Pinpoint the cell where the given text exists, returning its (X, Y) midpoint coordinate. 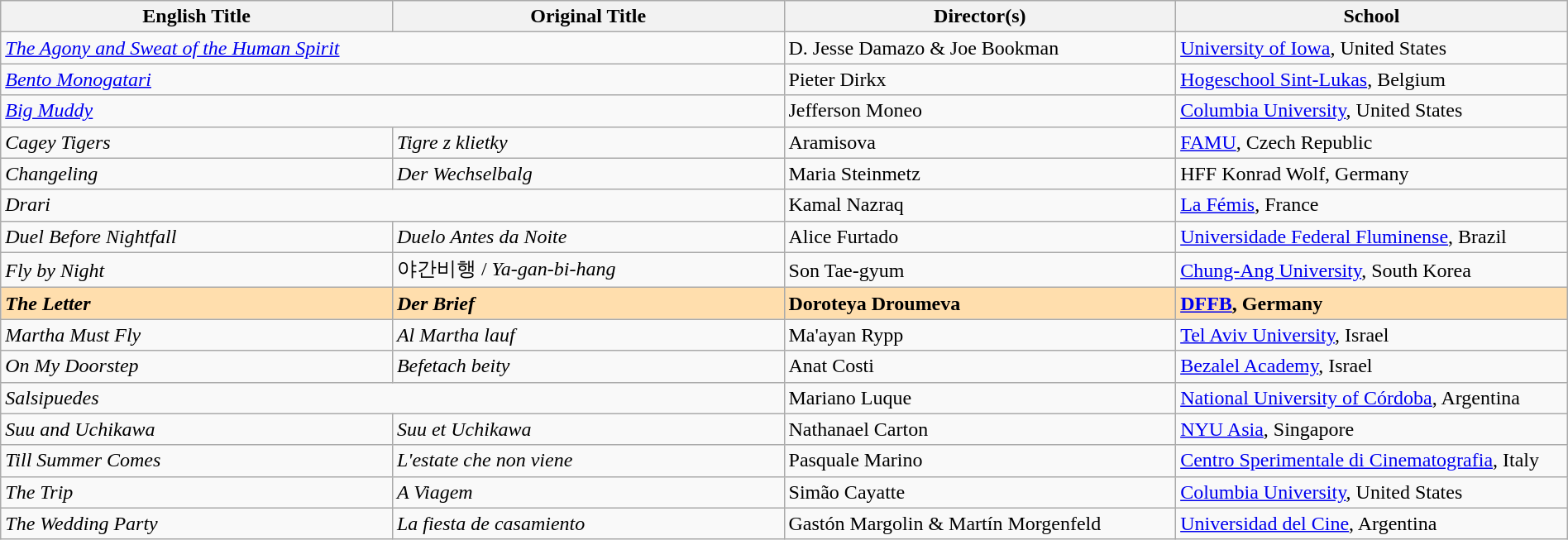
English Title (197, 17)
Tigre z klietky (588, 142)
The Wedding Party (197, 523)
야간비행 / Ya-gan-bi-hang (588, 270)
Tel Aviv University, Israel (1372, 335)
D. Jesse Damazo & Joe Bookman (980, 48)
Befetach beity (588, 366)
Jefferson Moneo (980, 111)
Director(s) (980, 17)
Suu et Uchikawa (588, 429)
Cagey Tigers (197, 142)
Martha Must Fly (197, 335)
Bezalel Academy, Israel (1372, 366)
School (1372, 17)
Gastón Margolin & Martín Morgenfeld (980, 523)
Anat Costi (980, 366)
The Trip (197, 492)
Nathanael Carton (980, 429)
National University of Córdoba, Argentina (1372, 398)
University of Iowa, United States (1372, 48)
Salsipuedes (392, 398)
Son Tae-gyum (980, 270)
Pasquale Marino (980, 461)
A Viagem (588, 492)
Kamal Nazraq (980, 205)
Aramisova (980, 142)
Hogeschool Sint-Lukas, Belgium (1372, 79)
DFFB, Germany (1372, 303)
NYU Asia, Singapore (1372, 429)
Bento Monogatari (392, 79)
L'estate che non viene (588, 461)
Der Wechselbalg (588, 174)
Duelo Antes da Noite (588, 237)
Till Summer Comes (197, 461)
Pieter Dirkx (980, 79)
Universidade Federal Fluminense, Brazil (1372, 237)
FAMU, Czech Republic (1372, 142)
Fly by Night (197, 270)
Big Muddy (392, 111)
Chung-Ang University, South Korea (1372, 270)
Ma'ayan Rypp (980, 335)
Mariano Luque (980, 398)
Universidad del Cine, Argentina (1372, 523)
Doroteya Droumeva (980, 303)
The Agony and Sweat of the Human Spirit (392, 48)
Maria Steinmetz (980, 174)
Der Brief (588, 303)
Simão Cayatte (980, 492)
The Letter (197, 303)
Drari (392, 205)
Changeling (197, 174)
La Fémis, France (1372, 205)
On My Doorstep (197, 366)
Original Title (588, 17)
Centro Sperimentale di Cinematografia, Italy (1372, 461)
Alice Furtado (980, 237)
HFF Konrad Wolf, Germany (1372, 174)
La fiesta de casamiento (588, 523)
Al Martha lauf (588, 335)
Suu and Uchikawa (197, 429)
Duel Before Nightfall (197, 237)
